Pinpoint the cell where the given text exists, returning its [x, y] midpoint coordinate. 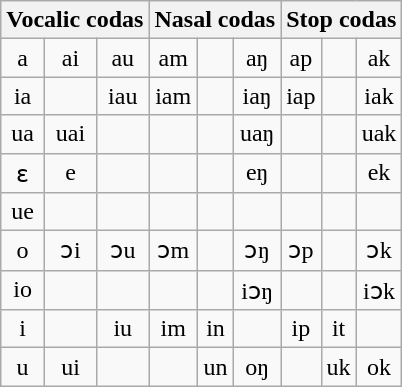
ai [70, 58]
u [23, 367]
uai [70, 134]
ui [70, 367]
iaŋ [258, 96]
aŋ [258, 58]
o [23, 251]
ue [23, 212]
in [215, 329]
ɛ [23, 173]
iɔŋ [258, 290]
ek [379, 173]
ɔŋ [258, 251]
ak [379, 58]
Stop codas [342, 20]
ɔi [70, 251]
oŋ [258, 367]
a [23, 58]
Nasal codas [215, 20]
ɔp [301, 251]
io [23, 290]
ap [301, 58]
ok [379, 367]
ɔm [174, 251]
it [338, 329]
iau [123, 96]
uk [338, 367]
iam [174, 96]
iak [379, 96]
au [123, 58]
iu [123, 329]
ɔu [123, 251]
ua [23, 134]
Vocalic codas [75, 20]
am [174, 58]
un [215, 367]
ip [301, 329]
ɔk [379, 251]
uak [379, 134]
iɔk [379, 290]
im [174, 329]
uaŋ [258, 134]
e [70, 173]
ia [23, 96]
eŋ [258, 173]
iap [301, 96]
i [23, 329]
